Detect which cell encompasses the target text, then output its (x, y) center coordinate. 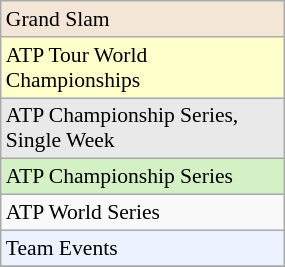
Team Events (142, 248)
Grand Slam (142, 19)
ATP Tour World Championships (142, 68)
ATP Championship Series (142, 177)
ATP World Series (142, 213)
ATP Championship Series, Single Week (142, 128)
